Determine the [X, Y] coordinate at the center of the cell enclosing the given text.  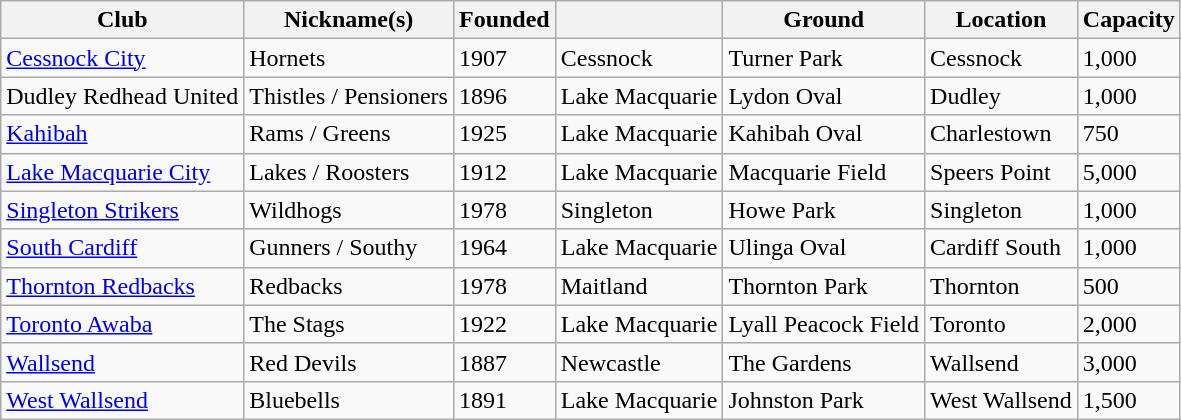
5,000 [1128, 172]
South Cardiff [122, 248]
Redbacks [349, 286]
Macquarie Field [824, 172]
Cessnock City [122, 58]
Ground [824, 20]
1922 [504, 324]
Newcastle [639, 362]
Lyall Peacock Field [824, 324]
1896 [504, 96]
Gunners / Southy [349, 248]
Rams / Greens [349, 134]
Thornton Redbacks [122, 286]
1,500 [1128, 400]
Singleton Strikers [122, 210]
3,000 [1128, 362]
1925 [504, 134]
Ulinga Oval [824, 248]
Toronto Awaba [122, 324]
Nickname(s) [349, 20]
Capacity [1128, 20]
1964 [504, 248]
Speers Point [1002, 172]
Maitland [639, 286]
1887 [504, 362]
Red Devils [349, 362]
Thistles / Pensioners [349, 96]
Charlestown [1002, 134]
1907 [504, 58]
500 [1128, 286]
1891 [504, 400]
Cardiff South [1002, 248]
Founded [504, 20]
The Gardens [824, 362]
Turner Park [824, 58]
Thornton [1002, 286]
Club [122, 20]
1912 [504, 172]
Lakes / Roosters [349, 172]
Location [1002, 20]
Kahibah [122, 134]
Lydon Oval [824, 96]
Johnston Park [824, 400]
Lake Macquarie City [122, 172]
Wildhogs [349, 210]
The Stags [349, 324]
2,000 [1128, 324]
Dudley Redhead United [122, 96]
Kahibah Oval [824, 134]
750 [1128, 134]
Toronto [1002, 324]
Bluebells [349, 400]
Hornets [349, 58]
Howe Park [824, 210]
Dudley [1002, 96]
Thornton Park [824, 286]
